For the text-containing cell, return its midpoint in [x, y] coordinate format. 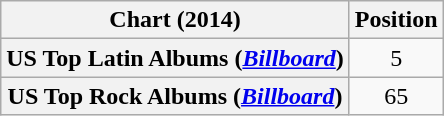
Position [396, 20]
US Top Rock Albums (Billboard) [176, 96]
US Top Latin Albums (Billboard) [176, 58]
Chart (2014) [176, 20]
65 [396, 96]
5 [396, 58]
